Output the (x, y) coordinate of the center of the cell containing the given text.  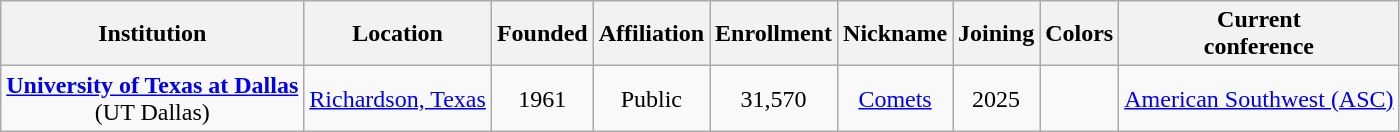
American Southwest (ASC) (1259, 98)
Location (398, 34)
Public (651, 98)
1961 (542, 98)
Joining (996, 34)
University of Texas at Dallas(UT Dallas) (152, 98)
Enrollment (774, 34)
Currentconference (1259, 34)
Affiliation (651, 34)
Comets (896, 98)
Founded (542, 34)
Colors (1080, 34)
2025 (996, 98)
Nickname (896, 34)
Institution (152, 34)
Richardson, Texas (398, 98)
31,570 (774, 98)
